Locate the cell with the specified text and output its [x, y] center coordinate. 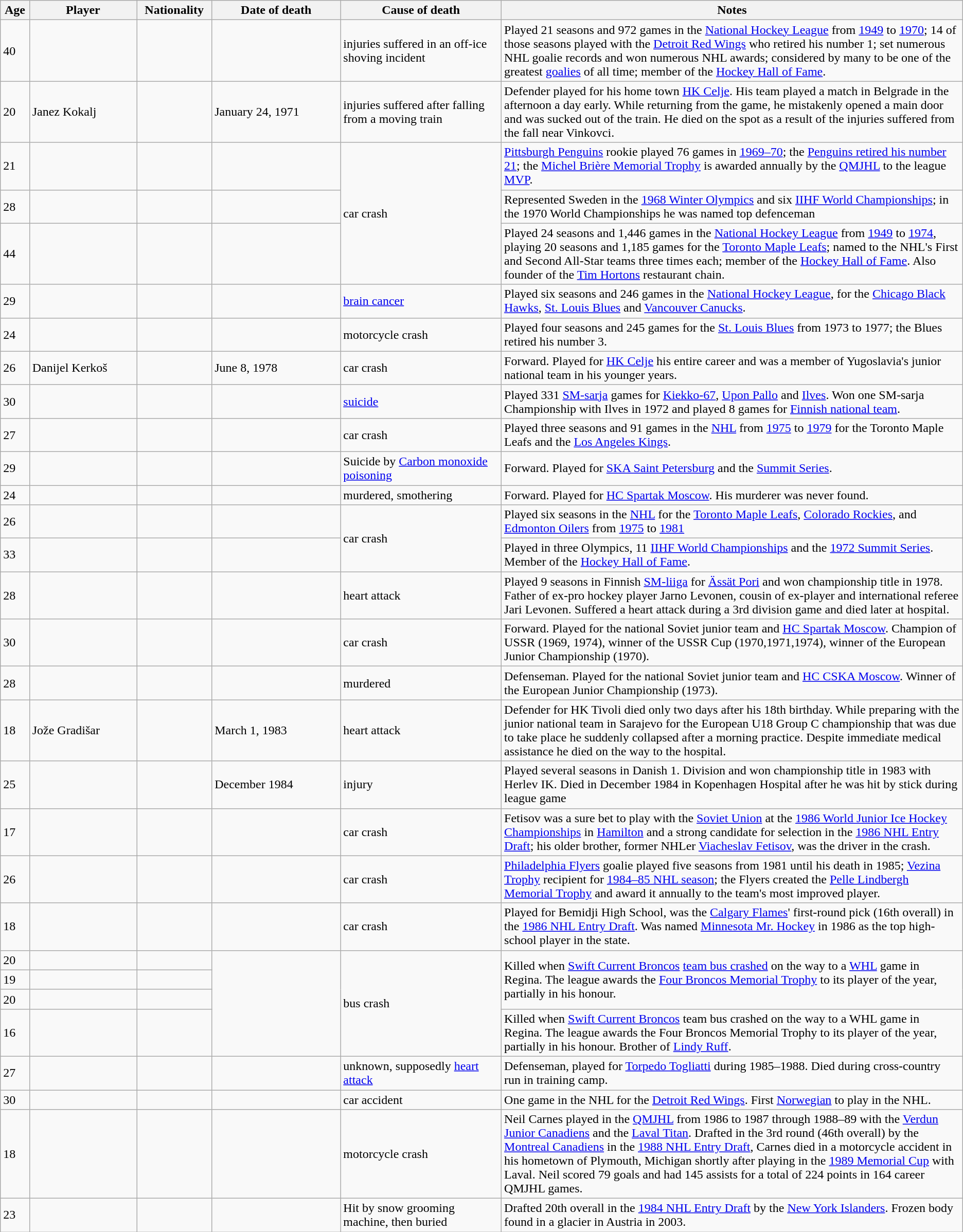
murdered [421, 683]
unknown, supposedly heart attack [421, 1073]
Jože Gradišar [83, 730]
17 [15, 832]
December 1984 [276, 785]
Played four seasons and 245 games for the St. Louis Blues from 1973 to 1977; the Blues retired his number 3. [733, 334]
Hit by snow grooming machine, then buried [421, 1216]
Forward. Played for HC Spartak Moscow. His murderer was never found. [733, 495]
Date of death [276, 10]
Suicide by Carbon monoxide poisoning [421, 468]
March 1, 1983 [276, 730]
Forward. Played for SKA Saint Petersburg and the Summit Series. [733, 468]
Played three seasons and 91 games in the NHL from 1975 to 1979 for the Toronto Maple Leafs and the Los Angeles Kings. [733, 435]
Played six seasons in the NHL for the Toronto Maple Leafs, Colorado Rockies, and Edmonton Oilers from 1975 to 1981 [733, 521]
Drafted 20th overall in the 1984 NHL Entry Draft by the New York Islanders. Frozen body found in a glacier in Austria in 2003. [733, 1216]
Played six seasons and 246 games in the National Hockey League, for the Chicago Black Hawks, St. Louis Blues and Vancouver Canucks. [733, 301]
19 [15, 980]
Defenseman, played for Torpedo Togliatti during 1985–1988. Died during cross-country run in training camp. [733, 1073]
Forward. Played for HK Celje his entire career and was a member of Yugoslavia's junior national team in his younger years. [733, 368]
injuries suffered in an off-ice shoving incident [421, 50]
44 [15, 254]
Danijel Kerkoš [83, 368]
Notes [733, 10]
21 [15, 166]
16 [15, 1032]
One game in the NHL for the Detroit Red Wings. First Norwegian to play in the NHL. [733, 1100]
Player [83, 10]
Played in three Olympics, 11 IIHF World Championships and the 1972 Summit Series. Member of the Hockey Hall of Fame. [733, 555]
brain cancer [421, 301]
injuries suffered after falling from a moving train [421, 112]
injury [421, 785]
Cause of death [421, 10]
Nationality [174, 10]
June 8, 1978 [276, 368]
Defenseman. Played for the national Soviet junior team and HC CSKA Moscow. Winner of the European Junior Championship (1973). [733, 683]
23 [15, 1216]
murdered, smothering [421, 495]
40 [15, 50]
Represented Sweden in the 1968 Winter Olympics and six IIHF World Championships; in the 1970 World Championships he was named top defenceman [733, 207]
bus crash [421, 1003]
suicide [421, 401]
Janez Kokalj [83, 112]
January 24, 1971 [276, 112]
33 [15, 555]
25 [15, 785]
Age [15, 10]
car accident [421, 1100]
